Capture the cell that displays the provided text and extract its [x, y] central coordinate. 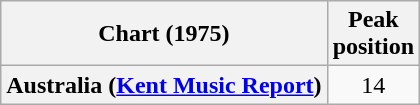
14 [373, 85]
Australia (Kent Music Report) [164, 85]
Peakposition [373, 34]
Chart (1975) [164, 34]
